Provide the [x, y] coordinate of the cell's center where the given text is located.  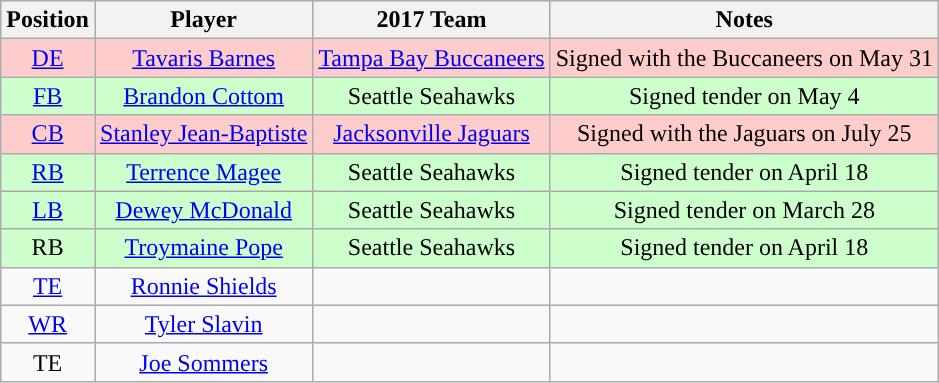
Signed tender on March 28 [744, 210]
Position [48, 20]
CB [48, 134]
Signed tender on May 4 [744, 96]
Tyler Slavin [203, 324]
LB [48, 210]
2017 Team [432, 20]
Notes [744, 20]
Jacksonville Jaguars [432, 134]
Troymaine Pope [203, 248]
FB [48, 96]
Signed with the Buccaneers on May 31 [744, 58]
Ronnie Shields [203, 286]
Terrence Magee [203, 172]
Tampa Bay Buccaneers [432, 58]
Player [203, 20]
DE [48, 58]
WR [48, 324]
Brandon Cottom [203, 96]
Stanley Jean-Baptiste [203, 134]
Dewey McDonald [203, 210]
Tavaris Barnes [203, 58]
Joe Sommers [203, 362]
Signed with the Jaguars on July 25 [744, 134]
